From the cell containing the given text, extract its center point as (X, Y) coordinate. 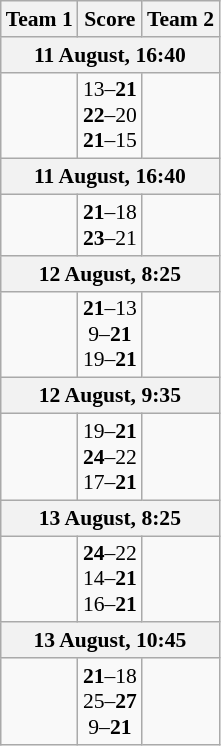
Team 2 (180, 19)
19–2124–2217–21 (110, 458)
12 August, 8:25 (110, 274)
13–2122–2021–15 (110, 116)
21–1823–21 (110, 226)
24–2214–2116–21 (110, 580)
Team 1 (40, 19)
21–139–2119–21 (110, 334)
12 August, 9:35 (110, 396)
13 August, 8:25 (110, 518)
21–1825–279–21 (110, 702)
13 August, 10:45 (110, 641)
Score (110, 19)
